From the cell containing the given text, extract its center point as [X, Y] coordinate. 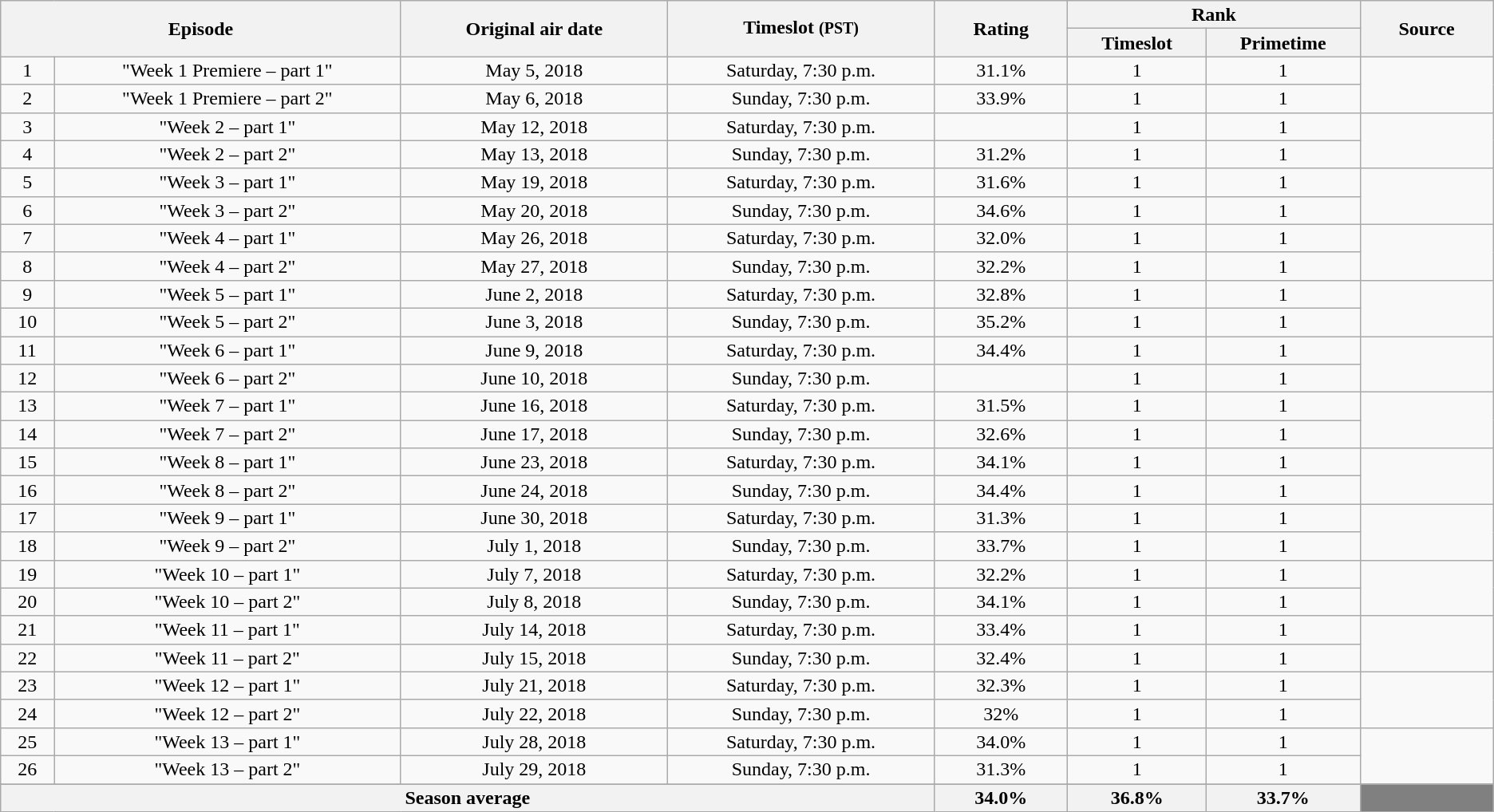
31.2% [1001, 155]
6 [27, 211]
"Week 10 – part 1" [228, 574]
July 1, 2018 [534, 546]
July 15, 2018 [534, 657]
"Week 4 – part 2" [228, 266]
"Week 2 – part 1" [228, 126]
July 14, 2018 [534, 630]
"Week 13 – part 2" [228, 769]
June 24, 2018 [534, 490]
8 [27, 266]
12 [27, 378]
14 [27, 434]
"Week 6 – part 2" [228, 378]
31.6% [1001, 182]
4 [27, 155]
"Week 12 – part 1" [228, 686]
11 [27, 351]
June 16, 2018 [534, 407]
22 [27, 657]
June 9, 2018 [534, 351]
23 [27, 686]
9 [27, 294]
7 [27, 238]
July 28, 2018 [534, 742]
15 [27, 463]
Rank [1214, 14]
5 [27, 182]
"Week 3 – part 2" [228, 211]
32.8% [1001, 294]
"Week 9 – part 2" [228, 546]
"Week 12 – part 2" [228, 713]
33.4% [1001, 630]
May 26, 2018 [534, 238]
31.5% [1001, 407]
"Week 11 – part 2" [228, 657]
June 3, 2018 [534, 322]
"Week 1 Premiere – part 2" [228, 99]
July 29, 2018 [534, 769]
Original air date [534, 29]
Timeslot (PST) [800, 29]
May 6, 2018 [534, 99]
Source [1427, 29]
32.4% [1001, 657]
"Week 13 – part 1" [228, 742]
June 2, 2018 [534, 294]
32.6% [1001, 434]
"Week 6 – part 1" [228, 351]
16 [27, 490]
36.8% [1137, 798]
Season average [468, 798]
13 [27, 407]
"Week 11 – part 1" [228, 630]
24 [27, 713]
June 30, 2018 [534, 518]
May 19, 2018 [534, 182]
May 13, 2018 [534, 155]
3 [27, 126]
17 [27, 518]
"Week 1 Premiere – part 1" [228, 70]
10 [27, 322]
Timeslot [1137, 43]
May 20, 2018 [534, 211]
"Week 9 – part 1" [228, 518]
May 12, 2018 [534, 126]
July 8, 2018 [534, 601]
May 27, 2018 [534, 266]
19 [27, 574]
"Week 4 – part 1" [228, 238]
35.2% [1001, 322]
32.0% [1001, 238]
"Week 3 – part 1" [228, 182]
Primetime [1283, 43]
"Week 8 – part 2" [228, 490]
18 [27, 546]
32.3% [1001, 686]
32% [1001, 713]
"Week 7 – part 2" [228, 434]
34.6% [1001, 211]
21 [27, 630]
Rating [1001, 29]
June 23, 2018 [534, 463]
June 10, 2018 [534, 378]
33.9% [1001, 99]
June 17, 2018 [534, 434]
"Week 10 – part 2" [228, 601]
25 [27, 742]
"Week 8 – part 1" [228, 463]
"Week 7 – part 1" [228, 407]
"Week 5 – part 1" [228, 294]
31.1% [1001, 70]
20 [27, 601]
July 7, 2018 [534, 574]
Episode [201, 29]
"Week 5 – part 2" [228, 322]
26 [27, 769]
July 22, 2018 [534, 713]
July 21, 2018 [534, 686]
2 [27, 99]
"Week 2 – part 2" [228, 155]
May 5, 2018 [534, 70]
